Locate the cell with the specified text and output its (X, Y) center coordinate. 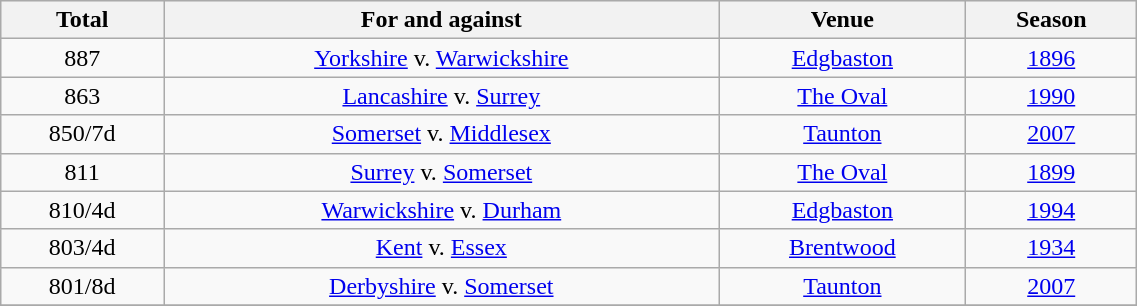
803/4d (82, 248)
Total (82, 20)
Kent v. Essex (442, 248)
811 (82, 172)
887 (82, 58)
810/4d (82, 210)
1994 (1052, 210)
Brentwood (842, 248)
Venue (842, 20)
801/8d (82, 286)
Warwickshire v. Durham (442, 210)
Season (1052, 20)
1934 (1052, 248)
850/7d (82, 134)
Somerset v. Middlesex (442, 134)
1899 (1052, 172)
Surrey v. Somerset (442, 172)
Derbyshire v. Somerset (442, 286)
Yorkshire v. Warwickshire (442, 58)
Lancashire v. Surrey (442, 96)
1990 (1052, 96)
1896 (1052, 58)
For and against (442, 20)
863 (82, 96)
